Output the [X, Y] coordinate of the center of the cell containing the given text.  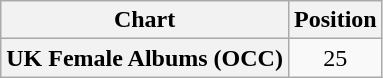
Chart [145, 20]
25 [335, 58]
UK Female Albums (OCC) [145, 58]
Position [335, 20]
